Provide the (x, y) coordinate of the cell's center where the given text is located.  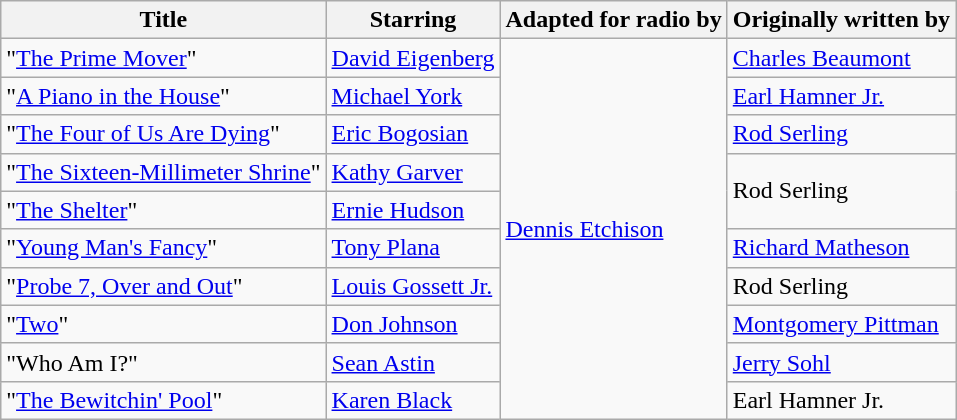
"Who Am I?" (164, 362)
David Eigenberg (413, 58)
Charles Beaumont (841, 58)
Montgomery Pittman (841, 324)
"The Bewitchin' Pool" (164, 400)
Louis Gossett Jr. (413, 286)
Kathy Garver (413, 172)
"Young Man's Fancy" (164, 248)
Sean Astin (413, 362)
Ernie Hudson (413, 210)
"The Prime Mover" (164, 58)
Title (164, 20)
Tony Plana (413, 248)
"The Four of Us Are Dying" (164, 134)
"The Shelter" (164, 210)
Originally written by (841, 20)
"Two" (164, 324)
Richard Matheson (841, 248)
Karen Black (413, 400)
Adapted for radio by (614, 20)
Dennis Etchison (614, 230)
"The Sixteen-Millimeter Shrine" (164, 172)
Don Johnson (413, 324)
Jerry Sohl (841, 362)
Eric Bogosian (413, 134)
Michael York (413, 96)
"Probe 7, Over and Out" (164, 286)
"A Piano in the House" (164, 96)
Starring (413, 20)
